Scan for the cell matching the given text and deliver its (x, y) coordinate at center. 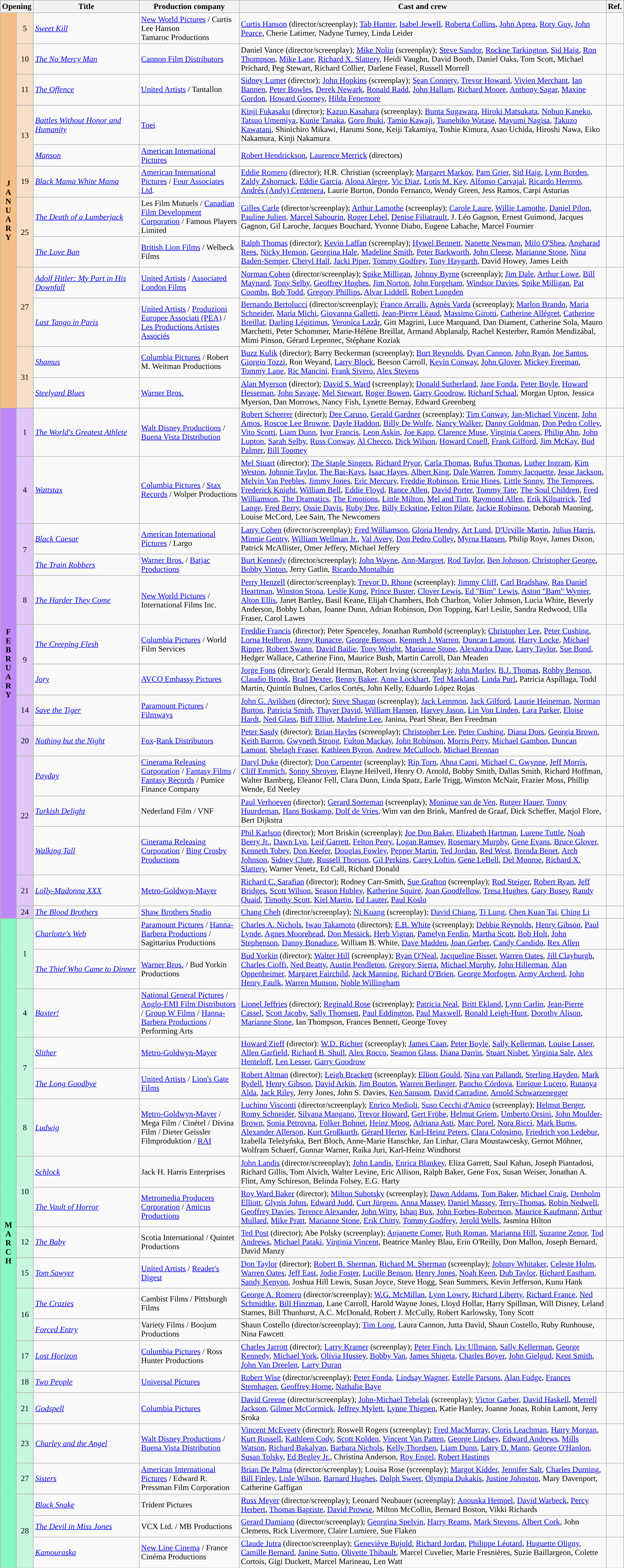
Cinerama Releasing Corporation / Bing Crosby Productions (189, 851)
FEBRUARY (9, 663)
The Creeping Flesh (86, 644)
Columbia Pictures (189, 1408)
Baxter! (86, 1013)
Paramount Pictures / Hanna-Barbera Productions / Sagittarius Productions (189, 934)
The Offence (86, 90)
17 (25, 1356)
Forced Entry (86, 1329)
United Artists / Produzioni Europee Associati (PEA) / Les Productions Artistes Associés (189, 322)
Ref. (615, 7)
Shaun Costello (director/screenplay); Tim Long, Laura Cannon, Jutta David, Shaun Costello, Ruby Runhouse, Nina Fawcett (423, 1329)
Kamouraska (86, 1553)
Ludwig (86, 1128)
Scotia International / Quintet Productions (189, 1242)
National General Pictures / Anglo-EMI Film Distributors / Group W Films / Hanna-Barbera Productions / Performing Arts (189, 1013)
Metromedia Producers Corporation / Amicus Productions (189, 1207)
United Artists / Reader's Digest (189, 1273)
20 (25, 741)
Universal Pictures (189, 1382)
Lolly-Madonna XXX (86, 890)
Manson (86, 155)
16 (25, 1314)
23 (25, 1443)
Columbia Pictures / Ross Hunter Productions (189, 1356)
The Vault of Horror (86, 1207)
Black Snake (86, 1505)
New Line Cinema / France Cinéma Productions (189, 1553)
9 (25, 660)
The Crazies (86, 1303)
The Train Robbers (86, 565)
New World Pictures / Curtis Lee HansonTamaroc Productions (189, 28)
Black Caesar (86, 539)
Chang Cheh (director/screenplay); Ni Kuang (screenplay); David Chiang, Ti Lung, Chen Kuan Tai, Ching Li (423, 912)
19 (25, 182)
The World's Greatest Athlete (86, 432)
Production company (189, 7)
Fox-Rank Distributors (189, 741)
Shamus (86, 362)
Schlock (86, 1172)
United Artists / Tantallon (189, 90)
The Thief Who Came to Dinner (86, 969)
Nothing but the Night (86, 741)
Robert Hendrickson, Laurence Merrick (directors) (423, 155)
Trident Pictures (189, 1505)
Save the Tiger (86, 710)
British Lion Films / Welbeck Films (189, 252)
Sweet Kill (86, 28)
Charley and the Angel (86, 1443)
Cast and crew (423, 7)
Columbia Pictures / Robert M. Weitman Productions (189, 362)
The Long Goodbye (86, 1084)
United Artists / Associated London Films (189, 283)
Wattstax (86, 490)
Slither (86, 1053)
13 (25, 136)
New World Pictures / International Films Inc. (189, 600)
The Baby (86, 1242)
Payday (86, 776)
28 (25, 1531)
11 (25, 90)
Nederland Film / VNF (189, 811)
Cambist Films / Pittsburgh Films (189, 1303)
Godspell (86, 1408)
VCX Ltd. / MB Productions (189, 1527)
United Artists / Lion's Gate Films (189, 1084)
24 (25, 912)
Opening (17, 7)
American International Pictures / Edward R. Pressman Film Corporation (189, 1478)
Warner Bros. / Bud Yorkin Productions (189, 969)
Battles Without Honor and Humanity (86, 125)
The Love Ban (86, 252)
Columbia Pictures / World Film Services (189, 644)
Walking Tall (86, 851)
14 (25, 710)
Jory (86, 679)
Shaw Brothers Studio (189, 912)
Variety Films / Boojum Productions (189, 1329)
Last Tango in Paris (86, 322)
15 (25, 1273)
JANUARY (9, 211)
Title (86, 7)
Warner Bros. (189, 392)
MARCH (9, 1243)
Les Film Mutuels / Canadian Film Development Corporation / Famous Players Limited (189, 217)
AVCO Embassy Pictures (189, 679)
Adolf Hitler: My Part in His Downfall (86, 283)
Sisters (86, 1478)
Warner Bros. / Batjac Productions (189, 565)
Cannon Film Distributors (189, 59)
Metro-Goldwyn-Mayer / Mega Film / Cinétel / Divina Film / Dieter Geissler Filmproduktion / RAI (189, 1128)
Columbia Pictures / Stax Records / Wolper Productions (189, 490)
Robert Wise (director/screenplay); Peter Fonda, Lindsay Wagner, Estelle Parsons, Alan Fudge, Frances Sternhagen, Geoffrey Horne, Nathalie Baye (423, 1382)
American International Pictures (189, 155)
Steelyard Blues (86, 392)
The Blood Brothers (86, 912)
The Harder They Come (86, 600)
Two People (86, 1382)
Black Mama White Mama (86, 182)
American International Pictures / Largo (189, 539)
Paramount Pictures / Filmways (189, 710)
5 (25, 28)
Charlotte's Web (86, 934)
12 (25, 1242)
Toei (189, 125)
The Devil in Miss Jones (86, 1527)
Jack H. Harris Enterprises (189, 1172)
Cinerama Releasing Corporation / Fantasy Films / Fantasy Records / Pumice Finance Company (189, 776)
31 (25, 377)
American International Pictures / Four Associates Ltd. (189, 182)
The Death of a Lumberjack (86, 217)
Lost Horizon (86, 1356)
22 (25, 816)
18 (25, 1382)
Tom Sawyer (86, 1273)
Turkish Delight (86, 811)
25 (25, 232)
The No Mercy Man (86, 59)
